Scan for the cell matching the given text and deliver its (X, Y) coordinate at center. 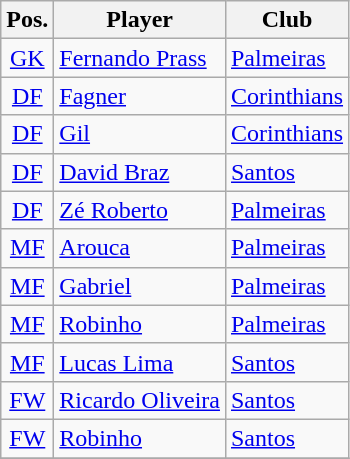
Fernando Prass (140, 58)
Gil (140, 134)
Club (286, 20)
GK (28, 58)
Pos. (28, 20)
Player (140, 20)
Ricardo Oliveira (140, 400)
Zé Roberto (140, 210)
David Braz (140, 172)
Arouca (140, 248)
Gabriel (140, 286)
Lucas Lima (140, 362)
Fagner (140, 96)
